Locate the cell with the specified text and output its [x, y] center coordinate. 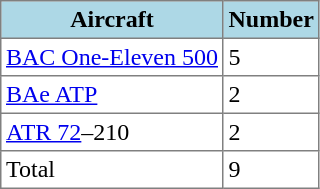
ATR 72–210 [112, 132]
BAC One-Eleven 500 [112, 57]
5 [271, 57]
Total [112, 170]
9 [271, 170]
BAe ATP [112, 95]
Aircraft [112, 20]
Number [271, 20]
